Scan for the cell matching the given text and deliver its (X, Y) coordinate at center. 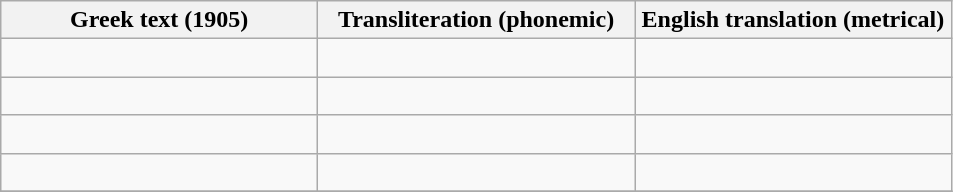
Transliteration (phonemic) (476, 20)
Greek text (1905) (160, 20)
English translation (metrical) (792, 20)
